Determine the [X, Y] coordinate at the center of the cell enclosing the given text.  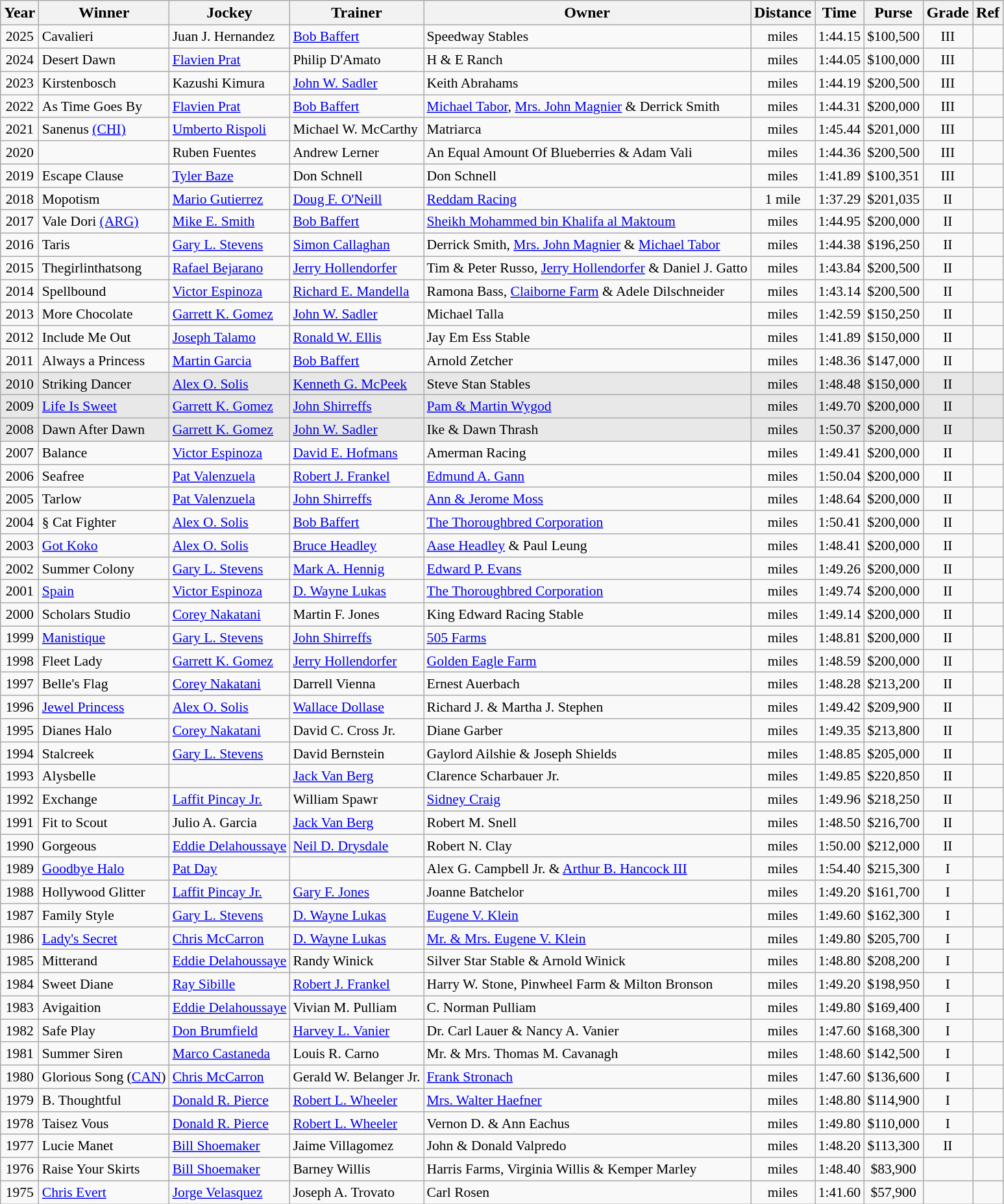
As Time Goes By [104, 106]
1:49.85 [840, 777]
Ramona Bass, Claiborne Farm & Adele Dilschneider [587, 291]
Cavalieri [104, 37]
Alex G. Campbell Jr. & Arthur B. Hancock III [587, 869]
Desert Dawn [104, 60]
David Bernstein [356, 753]
2008 [19, 429]
1:48.40 [840, 1169]
1:44.19 [840, 83]
Include Me Out [104, 337]
Don Brumfield [230, 1031]
Gary F. Jones [356, 892]
1985 [19, 961]
1994 [19, 753]
$161,700 [893, 892]
David E. Hofmans [356, 453]
2020 [19, 152]
Grade [948, 13]
$57,900 [893, 1192]
1:49.35 [840, 730]
Spain [104, 592]
1:44.05 [840, 60]
Amerman Racing [587, 453]
1:50.04 [840, 476]
Keith Abrahams [587, 83]
1:48.20 [840, 1146]
$218,250 [893, 799]
1983 [19, 1007]
1:49.14 [840, 614]
Kirstenbosch [104, 83]
Harry W. Stone, Pinwheel Farm & Milton Bronson [587, 984]
Mr. & Mrs. Eugene V. Klein [587, 938]
2012 [19, 337]
Mrs. Walter Haefner [587, 1100]
1:48.85 [840, 753]
More Chocolate [104, 314]
Diane Garber [587, 730]
1:48.28 [840, 684]
1978 [19, 1123]
2024 [19, 60]
1:49.70 [840, 407]
Philip D'Amato [356, 60]
Reddam Racing [587, 199]
Sheikh Mohammed bin Khalifa al Maktoum [587, 222]
Steve Stan Stables [587, 383]
Doug F. O'Neill [356, 199]
Eugene V. Klein [587, 915]
Robert N. Clay [587, 846]
$142,500 [893, 1053]
$208,200 [893, 961]
1989 [19, 869]
Distance [783, 13]
Tyler Baze [230, 176]
$212,000 [893, 846]
Trainer [356, 13]
Frank Stronach [587, 1077]
Taris [104, 245]
Dr. Carl Lauer & Nancy A. Vanier [587, 1031]
Randy Winick [356, 961]
Joseph Talamo [230, 337]
Juan J. Hernandez [230, 37]
Ref [988, 13]
Sanenus (CHI) [104, 129]
Winner [104, 13]
1:44.15 [840, 37]
Hollywood Glitter [104, 892]
Ann & Jerome Moss [587, 499]
King Edward Racing Stable [587, 614]
Jockey [230, 13]
Ruben Fuentes [230, 152]
Harris Farms, Virginia Willis & Kemper Marley [587, 1169]
Bruce Headley [356, 546]
1:50.37 [840, 429]
505 Farms [587, 638]
1986 [19, 938]
$83,900 [893, 1169]
William Spawr [356, 799]
Fit to Scout [104, 823]
2007 [19, 453]
Gorgeous [104, 846]
Striking Dancer [104, 383]
1:44.95 [840, 222]
H & E Ranch [587, 60]
$100,000 [893, 60]
$168,300 [893, 1031]
Scholars Studio [104, 614]
1990 [19, 846]
2011 [19, 361]
Robert M. Snell [587, 823]
Michael Tabor, Mrs. John Magnier & Derrick Smith [587, 106]
B. Thoughtful [104, 1100]
Andrew Lerner [356, 152]
Jay Em Ess Stable [587, 337]
$205,000 [893, 753]
Summer Siren [104, 1053]
1987 [19, 915]
Louis R. Carno [356, 1053]
1:48.60 [840, 1053]
1:41.60 [840, 1192]
Mitterand [104, 961]
1:49.26 [840, 568]
2001 [19, 592]
2003 [19, 546]
Escape Clause [104, 176]
$113,300 [893, 1146]
$216,700 [893, 823]
Golden Eagle Farm [587, 661]
2021 [19, 129]
1:48.59 [840, 661]
Richard J. & Martha J. Stephen [587, 707]
Simon Callaghan [356, 245]
Pat Day [230, 869]
2018 [19, 199]
1976 [19, 1169]
Sidney Craig [587, 799]
Ray Sibille [230, 984]
Carl Rosen [587, 1192]
Alysbelle [104, 777]
Silver Star Stable & Arnold Winick [587, 961]
Spellbound [104, 291]
2014 [19, 291]
2013 [19, 314]
Purse [893, 13]
Derrick Smith, Mrs. John Magnier & Michael Tabor [587, 245]
$150,250 [893, 314]
Rafael Bejarano [230, 268]
2000 [19, 614]
$100,500 [893, 37]
Richard E. Mandella [356, 291]
Mario Gutierrez [230, 199]
Taisez Vous [104, 1123]
2022 [19, 106]
Mike E. Smith [230, 222]
Life Is Sweet [104, 407]
Tim & Peter Russo, Jerry Hollendorfer & Daniel J. Gatto [587, 268]
Neil D. Drysdale [356, 846]
2017 [19, 222]
1:43.84 [840, 268]
$201,000 [893, 129]
Harvey L. Vanier [356, 1031]
1:44.36 [840, 152]
Family Style [104, 915]
1:37.29 [840, 199]
Jorge Velasquez [230, 1192]
Gaylord Ailshie & Joseph Shields [587, 753]
2004 [19, 522]
1:48.81 [840, 638]
1977 [19, 1146]
Kazushi Kimura [230, 83]
1975 [19, 1192]
Michael Talla [587, 314]
Manistique [104, 638]
Martin F. Jones [356, 614]
2006 [19, 476]
§ Cat Fighter [104, 522]
David C. Cross Jr. [356, 730]
1:48.50 [840, 823]
Umberto Rispoli [230, 129]
1:49.96 [840, 799]
Seafree [104, 476]
Thegirlinthatsong [104, 268]
Joseph A. Trovato [356, 1192]
Ike & Dawn Thrash [587, 429]
Vernon D. & Ann Eachus [587, 1123]
An Equal Amount Of Blueberries & Adam Vali [587, 152]
Safe Play [104, 1031]
1984 [19, 984]
1997 [19, 684]
Fleet Lady [104, 661]
1988 [19, 892]
$205,700 [893, 938]
1 mile [783, 199]
1:48.64 [840, 499]
$169,400 [893, 1007]
2015 [19, 268]
Year [19, 13]
Gerald W. Belanger Jr. [356, 1077]
2025 [19, 37]
$196,250 [893, 245]
1981 [19, 1053]
Glorious Song (CAN) [104, 1077]
Goodbye Halo [104, 869]
Dianes Halo [104, 730]
Barney Willis [356, 1169]
2016 [19, 245]
Kenneth G. McPeek [356, 383]
$110,000 [893, 1123]
1996 [19, 707]
Dawn After Dawn [104, 429]
1:54.40 [840, 869]
Vivian M. Pulliam [356, 1007]
Got Koko [104, 546]
$100,351 [893, 176]
$147,000 [893, 361]
Jewel Princess [104, 707]
Owner [587, 13]
1:42.59 [840, 314]
2010 [19, 383]
1999 [19, 638]
$136,600 [893, 1077]
Always a Princess [104, 361]
1:49.60 [840, 915]
Lady's Secret [104, 938]
Tarlow [104, 499]
1993 [19, 777]
Mr. & Mrs. Thomas M. Cavanagh [587, 1053]
Summer Colony [104, 568]
2019 [19, 176]
$215,300 [893, 869]
Vale Dori (ARG) [104, 222]
Aase Headley & Paul Leung [587, 546]
Time [840, 13]
Sweet Diane [104, 984]
Marco Castaneda [230, 1053]
1:49.41 [840, 453]
1991 [19, 823]
2023 [19, 83]
Arnold Zetcher [587, 361]
Edmund A. Gann [587, 476]
Speedway Stables [587, 37]
1:43.14 [840, 291]
1:45.44 [840, 129]
Raise Your Skirts [104, 1169]
1998 [19, 661]
Stalcreek [104, 753]
1:49.74 [840, 592]
Jaime Villagomez [356, 1146]
Matriarca [587, 129]
1:49.42 [840, 707]
1:48.48 [840, 383]
Julio A. Garcia [230, 823]
Exchange [104, 799]
Martin Garcia [230, 361]
Mopotism [104, 199]
1:44.38 [840, 245]
1:48.36 [840, 361]
Edward P. Evans [587, 568]
$162,300 [893, 915]
Darrell Vienna [356, 684]
1:48.41 [840, 546]
1995 [19, 730]
Pam & Martin Wygod [587, 407]
$220,850 [893, 777]
1:44.31 [840, 106]
Belle's Flag [104, 684]
1:50.00 [840, 846]
$198,950 [893, 984]
1992 [19, 799]
1982 [19, 1031]
Clarence Scharbauer Jr. [587, 777]
1:50.41 [840, 522]
1979 [19, 1100]
Ronald W. Ellis [356, 337]
Avigaition [104, 1007]
Wallace Dollase [356, 707]
Chris Evert [104, 1192]
Mark A. Hennig [356, 568]
2002 [19, 568]
Lucie Manet [104, 1146]
1980 [19, 1077]
John & Donald Valpredo [587, 1146]
Ernest Auerbach [587, 684]
$201,035 [893, 199]
$209,900 [893, 707]
C. Norman Pulliam [587, 1007]
$213,200 [893, 684]
$114,900 [893, 1100]
$213,800 [893, 730]
Joanne Batchelor [587, 892]
2009 [19, 407]
2005 [19, 499]
Michael W. McCarthy [356, 129]
Balance [104, 453]
